For the text-containing cell, return its midpoint in [X, Y] coordinate format. 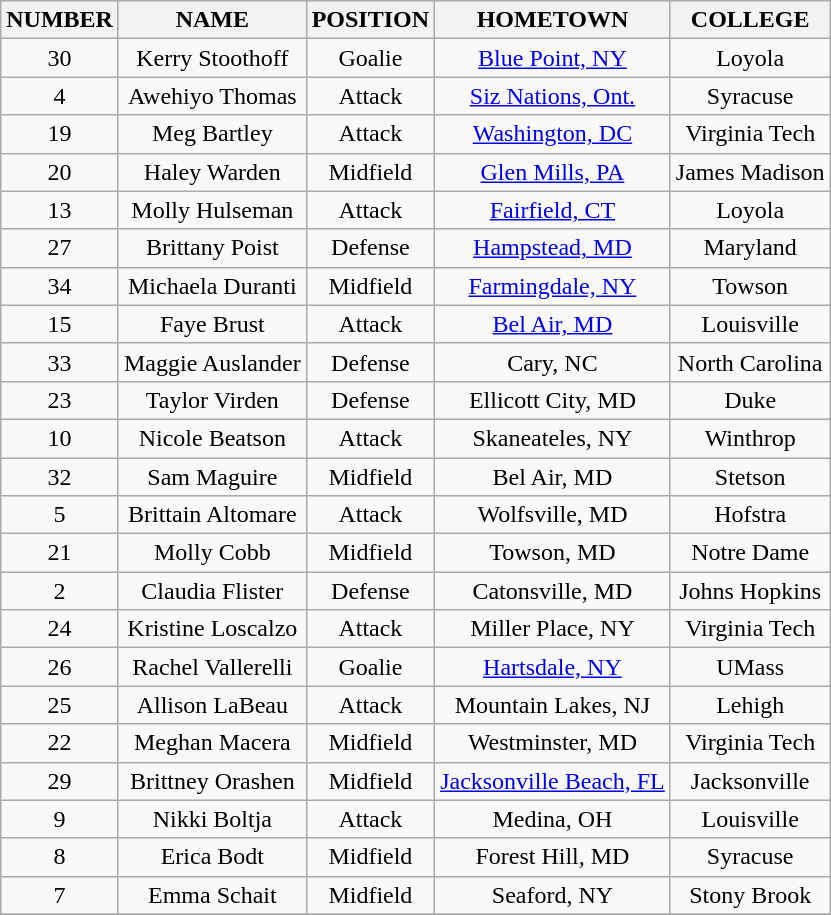
4 [60, 96]
20 [60, 172]
Brittany Poist [212, 248]
Fairfield, CT [553, 210]
9 [60, 819]
Glen Mills, PA [553, 172]
Wolfsville, MD [553, 515]
25 [60, 705]
Hampstead, MD [553, 248]
Farmingdale, NY [553, 286]
Hofstra [750, 515]
Hartsdale, NY [553, 667]
UMass [750, 667]
2 [60, 591]
Brittney Orashen [212, 781]
Miller Place, NY [553, 629]
13 [60, 210]
Ellicott City, MD [553, 400]
Maggie Auslander [212, 362]
Erica Bodt [212, 857]
Brittain Altomare [212, 515]
Washington, DC [553, 134]
NUMBER [60, 20]
Notre Dame [750, 553]
Claudia Flister [212, 591]
NAME [212, 20]
Maryland [750, 248]
Faye Brust [212, 324]
Mountain Lakes, NJ [553, 705]
30 [60, 58]
Taylor Virden [212, 400]
Nikki Boltja [212, 819]
Siz Nations, Ont. [553, 96]
Jacksonville [750, 781]
Nicole Beatson [212, 438]
Kristine Loscalzo [212, 629]
Meg Bartley [212, 134]
Forest Hill, MD [553, 857]
Meghan Macera [212, 743]
Stetson [750, 477]
Towson, MD [553, 553]
10 [60, 438]
Catonsville, MD [553, 591]
Allison LaBeau [212, 705]
5 [60, 515]
Blue Point, NY [553, 58]
COLLEGE [750, 20]
Emma Schait [212, 895]
Westminster, MD [553, 743]
Winthrop [750, 438]
Duke [750, 400]
Awehiyo Thomas [212, 96]
24 [60, 629]
Seaford, NY [553, 895]
15 [60, 324]
8 [60, 857]
34 [60, 286]
Lehigh [750, 705]
33 [60, 362]
Molly Cobb [212, 553]
29 [60, 781]
Michaela Duranti [212, 286]
Rachel Vallerelli [212, 667]
James Madison [750, 172]
22 [60, 743]
Sam Maguire [212, 477]
Kerry Stoothoff [212, 58]
21 [60, 553]
Haley Warden [212, 172]
26 [60, 667]
19 [60, 134]
Jacksonville Beach, FL [553, 781]
23 [60, 400]
HOMETOWN [553, 20]
32 [60, 477]
Johns Hopkins [750, 591]
7 [60, 895]
POSITION [370, 20]
Skaneateles, NY [553, 438]
Stony Brook [750, 895]
27 [60, 248]
North Carolina [750, 362]
Medina, OH [553, 819]
Towson [750, 286]
Molly Hulseman [212, 210]
Cary, NC [553, 362]
